Search for the cell housing the specified text and yield its [X, Y] center coordinate. 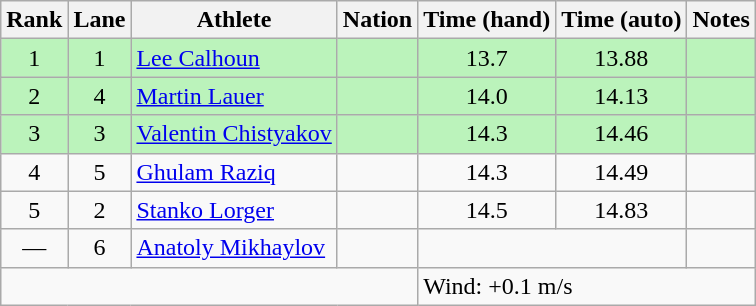
Time (auto) [622, 20]
Nation [377, 20]
Lee Calhoun [234, 58]
14.83 [622, 210]
Martin Lauer [234, 96]
Stanko Lorger [234, 210]
14.0 [487, 96]
Athlete [234, 20]
— [34, 248]
Ghulam Raziq [234, 172]
13.88 [622, 58]
6 [100, 248]
Rank [34, 20]
14.5 [487, 210]
13.7 [487, 58]
Valentin Chistyakov [234, 134]
Time (hand) [487, 20]
Notes [721, 20]
14.46 [622, 134]
14.49 [622, 172]
14.13 [622, 96]
Lane [100, 20]
Anatoly Mikhaylov [234, 248]
Wind: +0.1 m/s [587, 286]
